For the text-containing cell, return its midpoint in (X, Y) coordinate format. 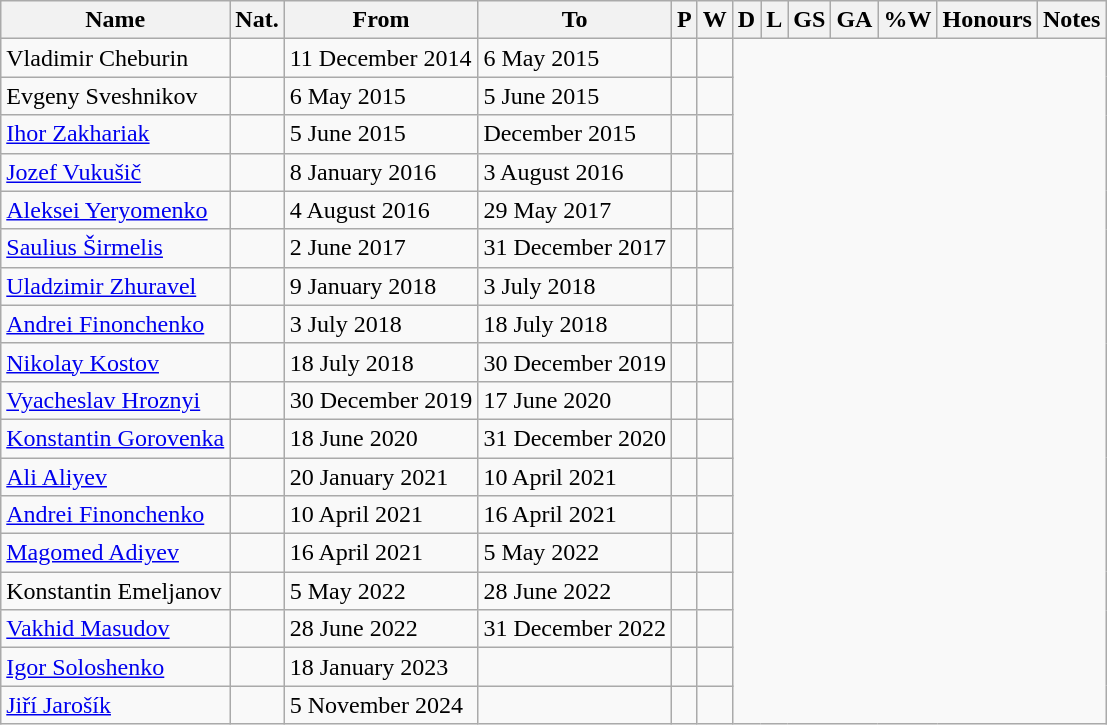
31 December 2022 (575, 629)
Honours (987, 20)
GS (810, 20)
31 December 2020 (575, 438)
GA (854, 20)
Ali Aliyev (116, 477)
Vyacheslav Hroznyi (116, 400)
Vladimir Cheburin (116, 58)
8 January 2016 (381, 172)
Saulius Širmelis (116, 248)
Nat. (257, 20)
Notes (1071, 20)
11 December 2014 (381, 58)
W (714, 20)
20 January 2021 (381, 477)
From (381, 20)
Konstantin Gorovenka (116, 438)
2 June 2017 (381, 248)
Igor Soloshenko (116, 667)
17 June 2020 (575, 400)
Konstantin Emeljanov (116, 591)
9 January 2018 (381, 286)
L (774, 20)
29 May 2017 (575, 210)
Ihor Zakhariak (116, 134)
3 August 2016 (575, 172)
To (575, 20)
31 December 2017 (575, 248)
Magomed Adiyev (116, 553)
Name (116, 20)
Vakhid Masudov (116, 629)
Jozef Vukušič (116, 172)
5 November 2024 (381, 705)
Nikolay Kostov (116, 362)
December 2015 (575, 134)
P (685, 20)
18 June 2020 (381, 438)
Aleksei Yeryomenko (116, 210)
D (746, 20)
Jiří Jarošík (116, 705)
4 August 2016 (381, 210)
Evgeny Sveshnikov (116, 96)
18 January 2023 (381, 667)
%W (908, 20)
Uladzimir Zhuravel (116, 286)
